Locate the cell with the specified text and output its (x, y) center coordinate. 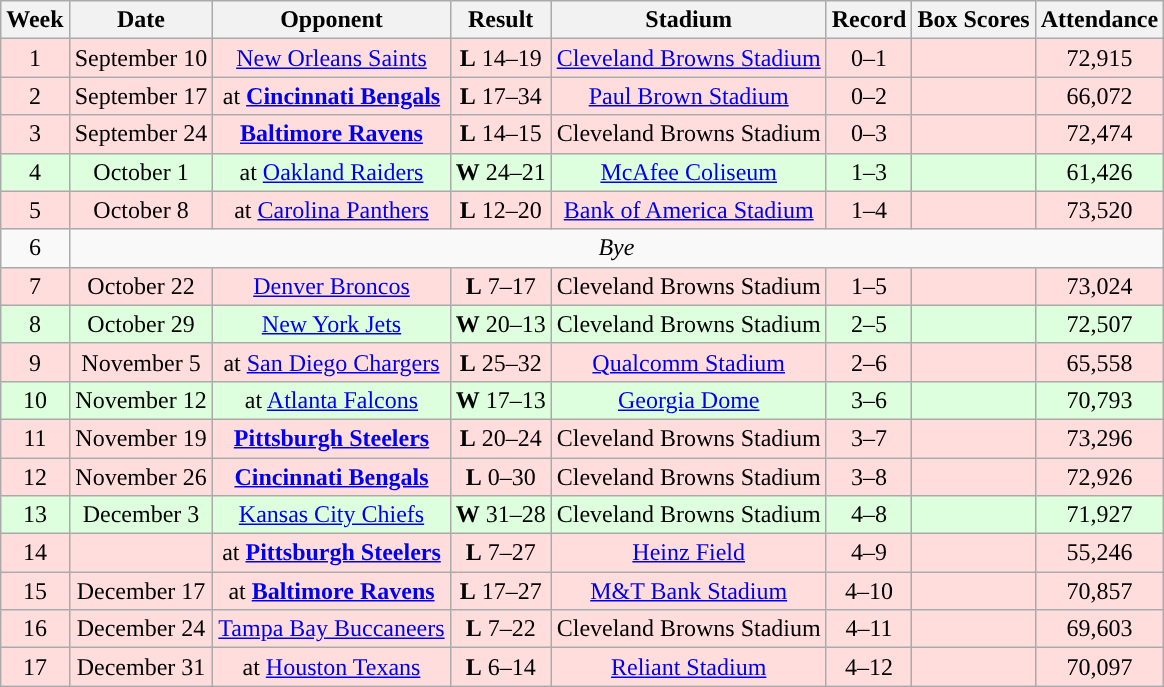
Box Scores (974, 20)
4 (35, 172)
W 20–13 (500, 324)
9 (35, 362)
at Atlanta Falcons (332, 400)
L 25–32 (500, 362)
New Orleans Saints (332, 58)
L 14–19 (500, 58)
L 20–24 (500, 438)
Georgia Dome (688, 400)
3–8 (869, 477)
L 7–22 (500, 629)
at Pittsburgh Steelers (332, 553)
15 (35, 591)
70,857 (1099, 591)
3–7 (869, 438)
at Carolina Panthers (332, 210)
4–8 (869, 515)
L 14–15 (500, 134)
1–5 (869, 286)
November 5 (141, 362)
October 8 (141, 210)
1 (35, 58)
Cincinnati Bengals (332, 477)
New York Jets (332, 324)
72,926 (1099, 477)
December 3 (141, 515)
12 (35, 477)
L 7–17 (500, 286)
69,603 (1099, 629)
0–2 (869, 96)
0–1 (869, 58)
7 (35, 286)
November 26 (141, 477)
at Houston Texans (332, 667)
Bye (616, 248)
October 29 (141, 324)
1–4 (869, 210)
10 (35, 400)
October 22 (141, 286)
14 (35, 553)
Pittsburgh Steelers (332, 438)
73,296 (1099, 438)
L 12–20 (500, 210)
2 (35, 96)
Record (869, 20)
November 19 (141, 438)
at Oakland Raiders (332, 172)
16 (35, 629)
72,474 (1099, 134)
66,072 (1099, 96)
at San Diego Chargers (332, 362)
4–12 (869, 667)
McAfee Coliseum (688, 172)
September 17 (141, 96)
4–10 (869, 591)
4–9 (869, 553)
L 17–27 (500, 591)
M&T Bank Stadium (688, 591)
4–11 (869, 629)
6 (35, 248)
65,558 (1099, 362)
Reliant Stadium (688, 667)
W 24–21 (500, 172)
3 (35, 134)
Attendance (1099, 20)
72,507 (1099, 324)
L 0–30 (500, 477)
November 12 (141, 400)
December 31 (141, 667)
71,927 (1099, 515)
at Baltimore Ravens (332, 591)
0–3 (869, 134)
Qualcomm Stadium (688, 362)
Bank of America Stadium (688, 210)
72,915 (1099, 58)
73,024 (1099, 286)
Denver Broncos (332, 286)
17 (35, 667)
Paul Brown Stadium (688, 96)
1–3 (869, 172)
October 1 (141, 172)
73,520 (1099, 210)
70,097 (1099, 667)
Tampa Bay Buccaneers (332, 629)
Date (141, 20)
11 (35, 438)
2–5 (869, 324)
8 (35, 324)
55,246 (1099, 553)
W 17–13 (500, 400)
Kansas City Chiefs (332, 515)
Stadium (688, 20)
December 24 (141, 629)
Week (35, 20)
at Cincinnati Bengals (332, 96)
Baltimore Ravens (332, 134)
70,793 (1099, 400)
W 31–28 (500, 515)
L 17–34 (500, 96)
61,426 (1099, 172)
13 (35, 515)
September 10 (141, 58)
L 7–27 (500, 553)
2–6 (869, 362)
December 17 (141, 591)
L 6–14 (500, 667)
September 24 (141, 134)
Opponent (332, 20)
Heinz Field (688, 553)
3–6 (869, 400)
5 (35, 210)
Result (500, 20)
